Detect which cell encompasses the target text, then output its (x, y) center coordinate. 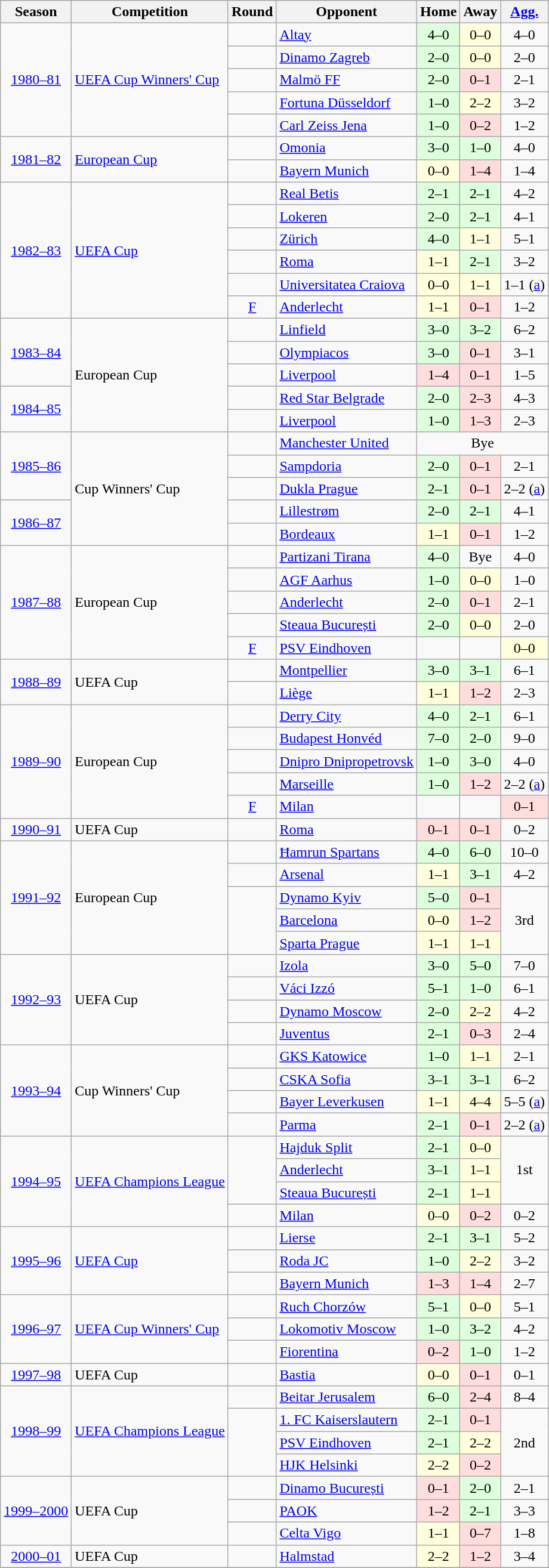
1991–92 (36, 897)
Real Betis (347, 193)
1999–2000 (36, 1511)
2000–01 (36, 1556)
3–4 (525, 1556)
0–7 (480, 1533)
Arsenal (347, 875)
1984–85 (36, 409)
1980–81 (36, 80)
1–8 (525, 1533)
Sparta Prague (347, 943)
Agg. (525, 12)
Dynamo Kyiv (347, 897)
1998–99 (36, 1431)
Altay (347, 35)
1982–83 (36, 250)
Home (439, 12)
9–0 (525, 739)
1985–86 (36, 466)
1–5 (525, 375)
CSKA Sofia (347, 1079)
HJK Helsinki (347, 1465)
5–2 (525, 1238)
2nd (525, 1443)
Round (252, 12)
1996–97 (36, 1329)
1993–94 (36, 1091)
8–4 (525, 1397)
Beitar Jerusalem (347, 1397)
Fortuna Düsseldorf (347, 103)
Opponent (347, 12)
Halmstad (347, 1556)
Barcelona (347, 920)
Universitatea Craiova (347, 285)
4–4 (480, 1102)
Partizani Tirana (347, 557)
Lokomotiv Moscow (347, 1329)
Olympiacos (347, 353)
Carl Zeiss Jena (347, 125)
Váci Izzó (347, 988)
Dynamo Moscow (347, 1011)
AGF Aarhus (347, 579)
Dukla Prague (347, 489)
Manchester United (347, 443)
Celta Vigo (347, 1533)
Linfield (347, 330)
Budapest Honvéd (347, 739)
Lierse (347, 1238)
Dnipro Dnipropetrovsk (347, 761)
Ħamrun Spartans (347, 852)
Lillestrøm (347, 511)
GKS Katowice (347, 1057)
1st (525, 1170)
1981–82 (36, 159)
Roda JC (347, 1261)
Marseille (347, 784)
1990–91 (36, 829)
1992–93 (36, 999)
Fiorentina (347, 1351)
Away (480, 12)
Parma (347, 1125)
Juventus (347, 1034)
1997–98 (36, 1374)
Derry City (347, 716)
Omonia (347, 148)
Zürich (347, 239)
Malmö FF (347, 80)
Montpellier (347, 671)
4–3 (525, 398)
Liège (347, 693)
Hajduk Split (347, 1147)
1988–89 (36, 682)
Bastia (347, 1374)
1–1 (a) (525, 285)
Lokeren (347, 216)
10–0 (525, 852)
Ruch Chorzów (347, 1306)
1995–96 (36, 1261)
Competition (150, 12)
1987–88 (36, 602)
3–3 (525, 1511)
Sampdoria (347, 466)
PAOK (347, 1511)
2–7 (525, 1283)
Dinamo București (347, 1488)
1986–87 (36, 523)
1. FC Kaiserslautern (347, 1420)
0–3 (480, 1034)
3rd (525, 920)
Season (36, 12)
Izola (347, 965)
Dinamo Zagreb (347, 57)
1983–84 (36, 353)
Bordeaux (347, 534)
Red Star Belgrade (347, 398)
1994–95 (36, 1181)
Bayer Leverkusen (347, 1102)
1989–90 (36, 761)
5–5 (a) (525, 1102)
